For the text-containing cell, return its midpoint in (x, y) coordinate format. 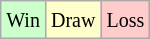
Loss (126, 20)
Draw (72, 20)
Win (24, 20)
